Determine the [x, y] coordinate at the center of the cell enclosing the given text.  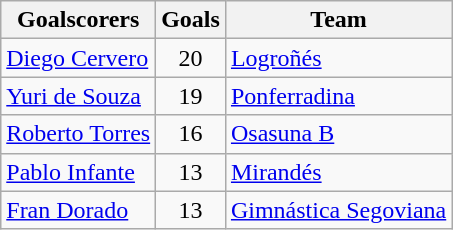
Pablo Infante [78, 172]
Ponferradina [338, 96]
19 [191, 96]
Diego Cervero [78, 58]
Gimnástica Segoviana [338, 210]
Roberto Torres [78, 134]
Logroñés [338, 58]
Fran Dorado [78, 210]
Team [338, 20]
Yuri de Souza [78, 96]
16 [191, 134]
20 [191, 58]
Mirandés [338, 172]
Goalscorers [78, 20]
Osasuna B [338, 134]
Goals [191, 20]
